Detect which cell encompasses the target text, then output its (x, y) center coordinate. 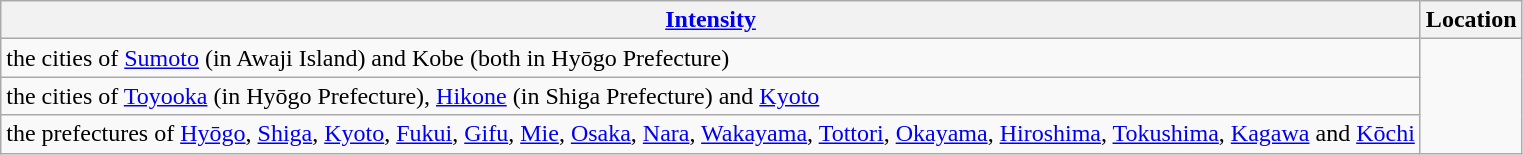
the cities of Sumoto (in Awaji Island) and Kobe (both in Hyōgo Prefecture) (711, 58)
the prefectures of Hyōgo, Shiga, Kyoto, Fukui, Gifu, Mie, Osaka, Nara, Wakayama, Tottori, Okayama, Hiroshima, Tokushima, Kagawa and Kōchi (711, 134)
the cities of Toyooka (in Hyōgo Prefecture), Hikone (in Shiga Prefecture) and Kyoto (711, 96)
Intensity (711, 20)
Location (1471, 20)
